Return the [X, Y] coordinate for the center point of the cell that contains the specified text.  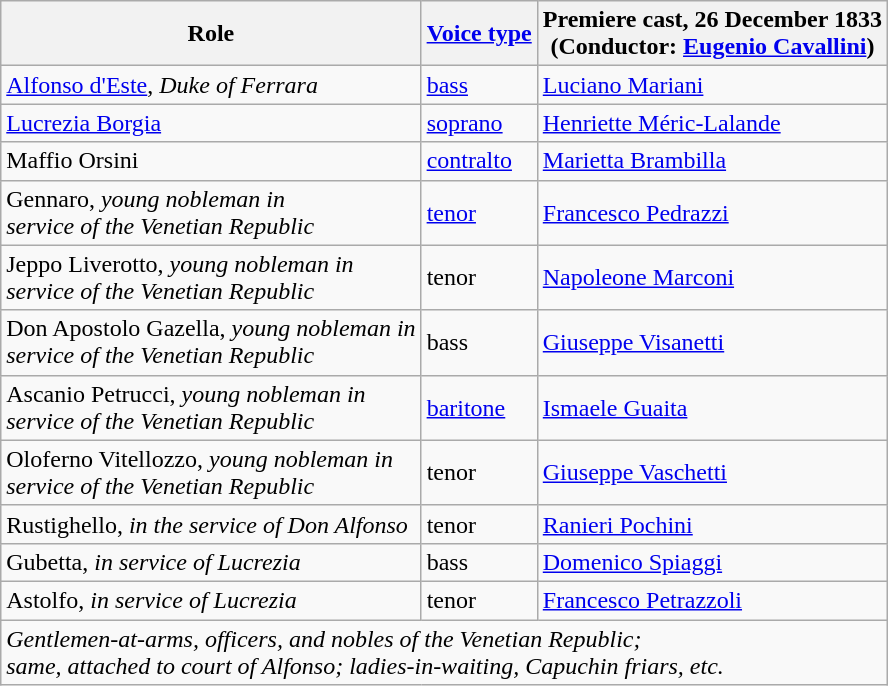
Francesco Pedrazzi [712, 212]
Ranieri Pochini [712, 524]
Alfonso d'Este, Duke of Ferrara [211, 85]
Ascanio Petrucci, young nobleman inservice of the Venetian Republic [211, 408]
Jeppo Liverotto, young nobleman inservice of the Venetian Republic [211, 278]
Gennaro, young nobleman inservice of the Venetian Republic [211, 212]
Domenico Spiaggi [712, 562]
Luciano Mariani [712, 85]
Lucrezia Borgia [211, 123]
Gentlemen-at-arms, officers, and nobles of the Venetian Republic;same, attached to court of Alfonso; ladies-in-waiting, Capuchin friars, etc. [444, 652]
Gubetta, in service of Lucrezia [211, 562]
Astolfo, in service of Lucrezia [211, 600]
contralto [479, 161]
Ismaele Guaita [712, 408]
Premiere cast, 26 December 1833(Conductor: Eugenio Cavallini) [712, 34]
Francesco Petrazzoli [712, 600]
Voice type [479, 34]
Role [211, 34]
Giuseppe Visanetti [712, 342]
Maffio Orsini [211, 161]
soprano [479, 123]
Rustighello, in the service of Don Alfonso [211, 524]
Giuseppe Vaschetti [712, 472]
Napoleone Marconi [712, 278]
Oloferno Vitellozzo, young nobleman inservice of the Venetian Republic [211, 472]
Marietta Brambilla [712, 161]
Don Apostolo Gazella, young nobleman inservice of the Venetian Republic [211, 342]
Henriette Méric-Lalande [712, 123]
baritone [479, 408]
